Determine the (X, Y) coordinate at the center of the cell enclosing the given text.  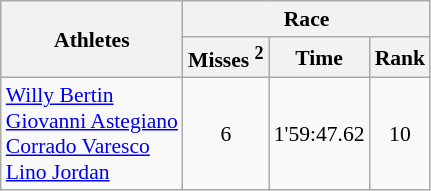
6 (226, 134)
Time (320, 58)
Willy BertinGiovanni AstegianoCorrado VarescoLino Jordan (92, 134)
Athletes (92, 40)
1'59:47.62 (320, 134)
Race (306, 19)
Misses 2 (226, 58)
Rank (400, 58)
10 (400, 134)
